Return (X, Y) of the center of cell containing provided text 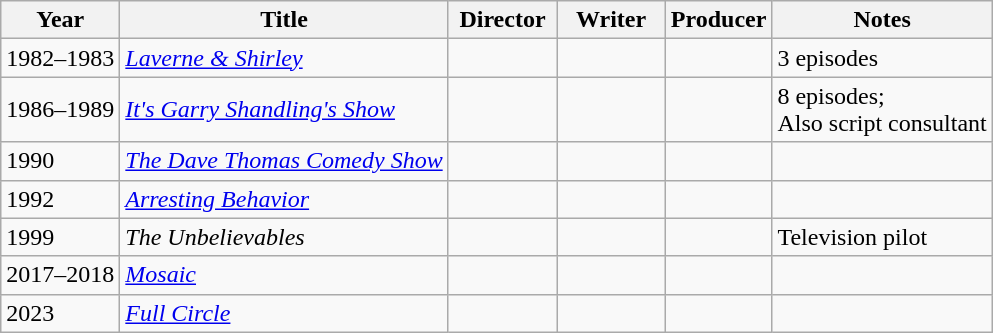
2017–2018 (60, 275)
Writer (612, 20)
Mosaic (284, 275)
1999 (60, 237)
1990 (60, 161)
1992 (60, 199)
The Dave Thomas Comedy Show (284, 161)
Arresting Behavior (284, 199)
Full Circle (284, 313)
2023 (60, 313)
1982–1983 (60, 58)
Television pilot (882, 237)
Producer (718, 20)
3 episodes (882, 58)
Laverne & Shirley (284, 58)
8 episodes;Also script consultant (882, 110)
1986–1989 (60, 110)
Director (502, 20)
Notes (882, 20)
Year (60, 20)
The Unbelievables (284, 237)
Title (284, 20)
It's Garry Shandling's Show (284, 110)
